Detect which cell encompasses the target text, then output its [x, y] center coordinate. 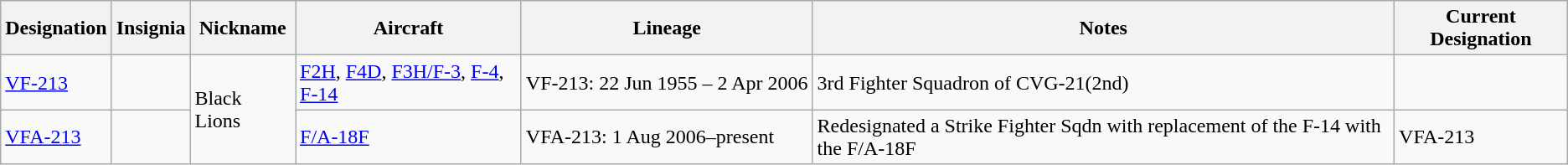
Designation [56, 28]
Black Lions [243, 110]
VF-213 [56, 82]
3rd Fighter Squadron of CVG-21(2nd) [1103, 82]
Insignia [151, 28]
Notes [1103, 28]
VF-213: 22 Jun 1955 – 2 Apr 2006 [667, 82]
F2H, F4D, F3H/F-3, F-4, F-14 [408, 82]
Current Designation [1481, 28]
VFA-213: 1 Aug 2006–present [667, 137]
Aircraft [408, 28]
Redesignated a Strike Fighter Sqdn with replacement of the F-14 with the F/A-18F [1103, 137]
Nickname [243, 28]
F/A-18F [408, 137]
Lineage [667, 28]
